Pinpoint the cell where the given text exists, returning its [X, Y] midpoint coordinate. 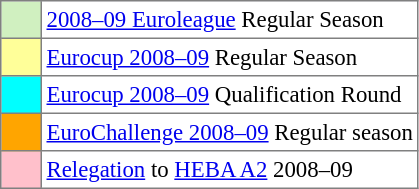
Relegation to HEBA A2 2008–09 [230, 170]
2008–09 Euroleague Regular Season [230, 20]
Eurocup 2008–09 Qualification Round [230, 95]
EuroChallenge 2008–09 Regular season [230, 132]
Eurocup 2008–09 Regular Season [230, 57]
